Search for the cell housing the specified text and yield its (x, y) center coordinate. 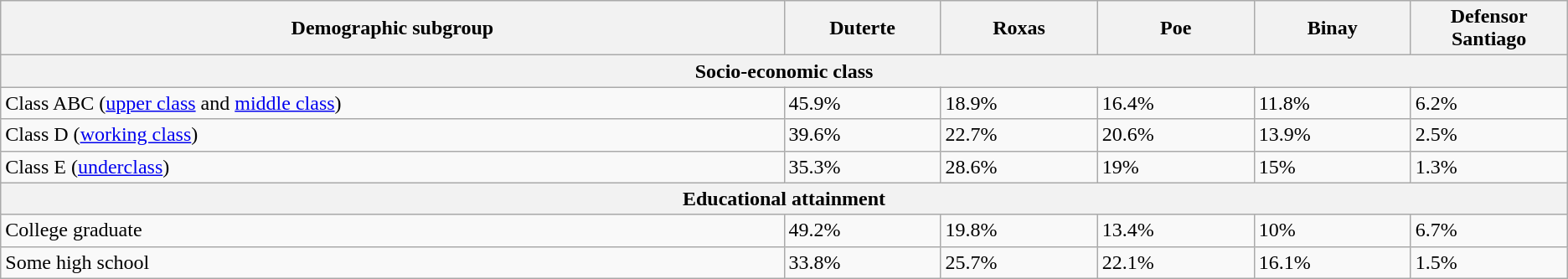
15% (1332, 167)
25.7% (1019, 262)
Duterte (863, 28)
Class E (underclass) (392, 167)
45.9% (863, 103)
16.4% (1176, 103)
22.7% (1019, 135)
Roxas (1019, 28)
Socio-economic class (784, 71)
20.6% (1176, 135)
6.7% (1489, 230)
18.9% (1019, 103)
39.6% (863, 135)
22.1% (1176, 262)
Class ABC (upper class and middle class) (392, 103)
Binay (1332, 28)
6.2% (1489, 103)
Defensor Santiago (1489, 28)
Educational attainment (784, 199)
11.8% (1332, 103)
19% (1176, 167)
1.5% (1489, 262)
13.4% (1176, 230)
28.6% (1019, 167)
Class D (working class) (392, 135)
19.8% (1019, 230)
10% (1332, 230)
2.5% (1489, 135)
Some high school (392, 262)
13.9% (1332, 135)
33.8% (863, 262)
16.1% (1332, 262)
Poe (1176, 28)
Demographic subgroup (392, 28)
49.2% (863, 230)
College graduate (392, 230)
1.3% (1489, 167)
35.3% (863, 167)
